From the cell containing the given text, extract its center point as (x, y) coordinate. 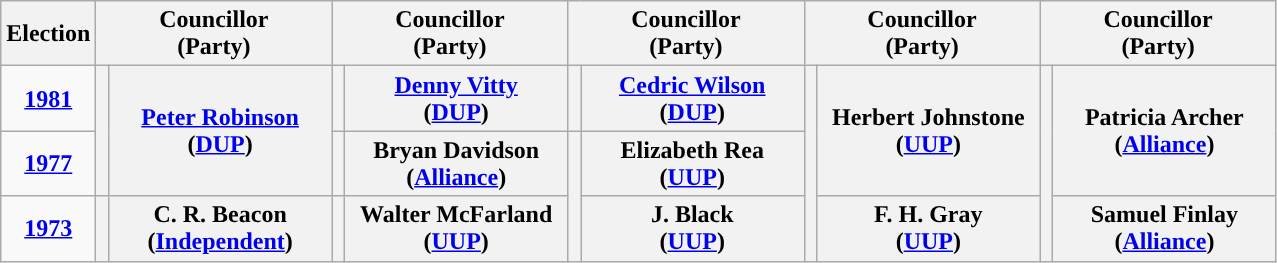
1977 (48, 164)
Samuel Finlay (Alliance) (1165, 228)
1973 (48, 228)
Peter Robinson (DUP) (220, 131)
F. H. Gray (UUP) (929, 228)
1981 (48, 98)
Bryan Davidson (Alliance) (456, 164)
Walter McFarland (UUP) (456, 228)
Patricia Archer (Alliance) (1165, 131)
Herbert Johnstone (UUP) (929, 131)
Denny Vitty (DUP) (456, 98)
J. Black (UUP) (692, 228)
Elizabeth Rea (UUP) (692, 164)
C. R. Beacon (Independent) (220, 228)
Election (48, 34)
Cedric Wilson (DUP) (692, 98)
